From the cell containing the given text, extract its center point as [x, y] coordinate. 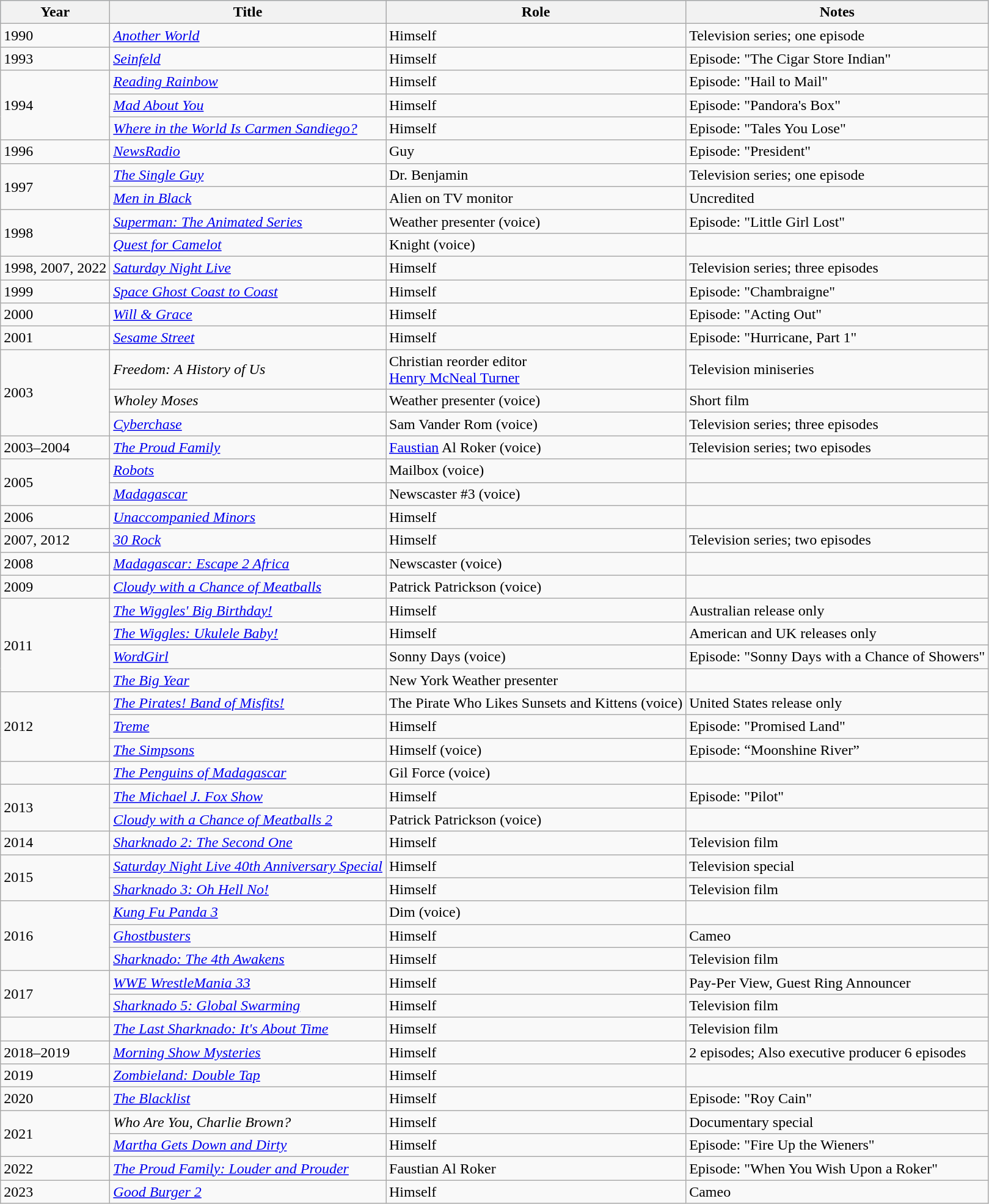
1990 [55, 35]
Episode: "Promised Land" [837, 727]
Morning Show Mysteries [248, 1052]
Himself (voice) [536, 750]
Episode: "The Cigar Store Indian" [837, 59]
Christian reorder editorHenry McNeal Turner [536, 369]
2023 [55, 1192]
The Simpsons [248, 750]
2017 [55, 994]
The Pirates! Band of Misfits! [248, 703]
Cyberchase [248, 424]
Faustian Al Roker (voice) [536, 447]
The Big Year [248, 680]
Kung Fu Panda 3 [248, 912]
Will & Grace [248, 315]
30 Rock [248, 540]
Knight (voice) [536, 244]
Quest for Camelot [248, 244]
Newscaster #3 (voice) [536, 494]
Episode: "Sonny Days with a Chance of Showers" [837, 656]
2003–2004 [55, 447]
Martha Gets Down and Dirty [248, 1145]
1999 [55, 292]
Wholey Moses [248, 401]
1996 [55, 152]
2012 [55, 727]
WWE WrestleMania 33 [248, 982]
2018–2019 [55, 1052]
The Penguins of Madagascar [248, 773]
2007, 2012 [55, 540]
Episode: "Tales You Lose" [837, 128]
Good Burger 2 [248, 1192]
Space Ghost Coast to Coast [248, 292]
The Proud Family [248, 447]
2020 [55, 1099]
The Pirate Who Likes Sunsets and Kittens (voice) [536, 703]
The Wiggles' Big Birthday! [248, 610]
Sonny Days (voice) [536, 656]
2019 [55, 1076]
Where in the World Is Carmen Sandiego? [248, 128]
Australian release only [837, 610]
New York Weather presenter [536, 680]
Year [55, 12]
NewsRadio [248, 152]
Dim (voice) [536, 912]
Pay-Per View, Guest Ring Announcer [837, 982]
Short film [837, 401]
Men in Black [248, 198]
Saturday Night Live [248, 268]
2013 [55, 808]
Cloudy with a Chance of Meatballs 2 [248, 820]
2015 [55, 878]
Episode: "Hurricane, Part 1" [837, 338]
Sharknado: The 4th Awakens [248, 959]
Sam Vander Rom (voice) [536, 424]
WordGirl [248, 656]
Madagascar [248, 494]
2014 [55, 843]
Robots [248, 471]
2011 [55, 645]
Episode: "Pilot" [837, 796]
2 episodes; Also executive producer 6 episodes [837, 1052]
Unaccompanied Minors [248, 517]
United States release only [837, 703]
Madagascar: Escape 2 Africa [248, 563]
The Wiggles: Ukulele Baby! [248, 633]
2008 [55, 563]
Sharknado 3: Oh Hell No! [248, 889]
2016 [55, 936]
Newscaster (voice) [536, 563]
2009 [55, 587]
Superman: The Animated Series [248, 221]
Cloudy with a Chance of Meatballs [248, 587]
The Michael J. Fox Show [248, 796]
Episode: "When You Wish Upon a Roker" [837, 1169]
Sharknado 5: Global Swarming [248, 1005]
1997 [55, 186]
1998 [55, 233]
Mad About You [248, 105]
Sesame Street [248, 338]
Who Are You, Charlie Brown? [248, 1122]
Seinfeld [248, 59]
Uncredited [837, 198]
1993 [55, 59]
Role [536, 12]
Episode: "Chambraigne" [837, 292]
Reading Rainbow [248, 82]
The Blacklist [248, 1099]
2005 [55, 482]
The Last Sharknado: It's About Time [248, 1029]
Mailbox (voice) [536, 471]
Title [248, 12]
Treme [248, 727]
Episode: "President" [837, 152]
Episode: "Roy Cain" [837, 1099]
Gil Force (voice) [536, 773]
2001 [55, 338]
Notes [837, 12]
2006 [55, 517]
Guy [536, 152]
Zombieland: Double Tap [248, 1076]
Episode: "Fire Up the Wieners" [837, 1145]
Television miniseries [837, 369]
Episode: "Hail to Mail" [837, 82]
1998, 2007, 2022 [55, 268]
Another World [248, 35]
Documentary special [837, 1122]
American and UK releases only [837, 633]
2000 [55, 315]
Saturday Night Live 40th Anniversary Special [248, 866]
Sharknado 2: The Second One [248, 843]
Episode: "Acting Out" [837, 315]
2022 [55, 1169]
2021 [55, 1134]
Alien on TV monitor [536, 198]
Episode: “Moonshine River” [837, 750]
Television special [837, 866]
Ghostbusters [248, 936]
The Single Guy [248, 175]
2003 [55, 392]
Faustian Al Roker [536, 1169]
Episode: "Pandora's Box" [837, 105]
Freedom: A History of Us [248, 369]
Episode: "Little Girl Lost" [837, 221]
The Proud Family: Louder and Prouder [248, 1169]
1994 [55, 105]
Dr. Benjamin [536, 175]
